Determine the (x, y) coordinate at the center of the cell enclosing the given text.  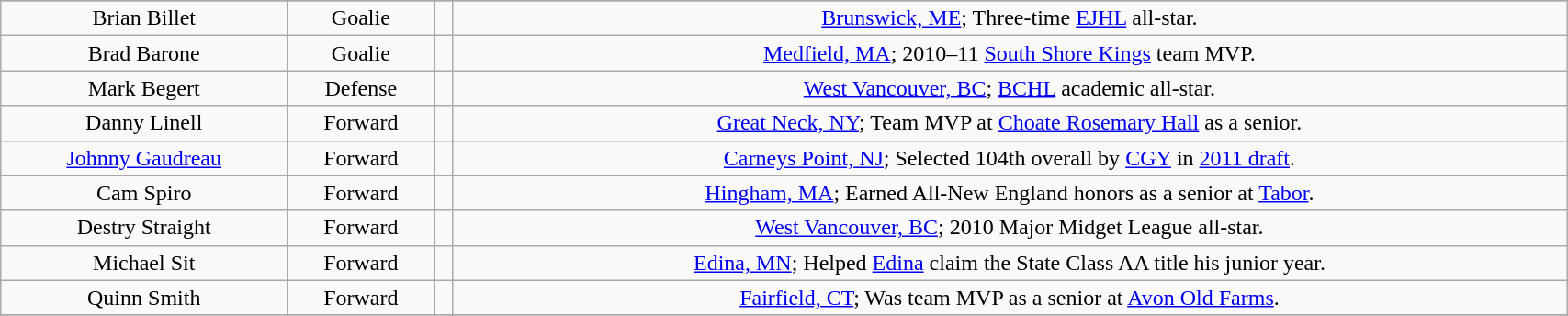
Fairfield, CT; Was team MVP as a senior at Avon Old Farms. (1009, 298)
West Vancouver, BC; 2010 Major Midget League all-star. (1009, 228)
Brad Barone (144, 53)
Mark Begert (144, 88)
Medfield, MA; 2010–11 South Shore Kings team MVP. (1009, 53)
Great Neck, NY; Team MVP at Choate Rosemary Hall as a senior. (1009, 123)
Edina, MN; Helped Edina claim the State Class AA title his junior year. (1009, 263)
Destry Straight (144, 228)
Johnny Gaudreau (144, 158)
Brunswick, ME; Three-time EJHL all-star. (1009, 18)
Quinn Smith (144, 298)
Brian Billet (144, 18)
Danny Linell (144, 123)
Carneys Point, NJ; Selected 104th overall by CGY in 2011 draft. (1009, 158)
Defense (361, 88)
West Vancouver, BC; BCHL academic all-star. (1009, 88)
Cam Spiro (144, 193)
Hingham, MA; Earned All-New England honors as a senior at Tabor. (1009, 193)
Michael Sit (144, 263)
